Provide the [x, y] coordinate of the cell's center where the given text is located.  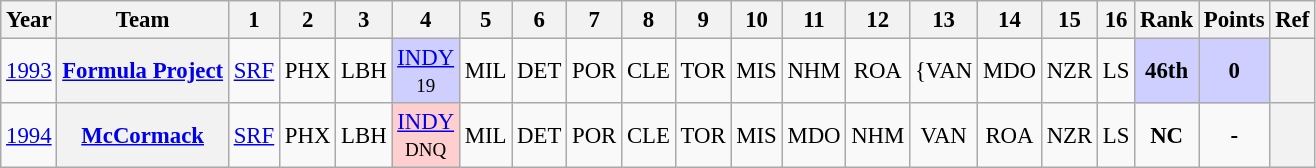
13 [944, 20]
- [1234, 136]
1994 [29, 136]
Rank [1167, 20]
12 [878, 20]
15 [1069, 20]
3 [364, 20]
Ref [1292, 20]
11 [814, 20]
8 [649, 20]
9 [703, 20]
1 [254, 20]
INDY19 [426, 72]
46th [1167, 72]
NC [1167, 136]
Points [1234, 20]
14 [1010, 20]
Year [29, 20]
Team [142, 20]
INDYDNQ [426, 136]
{VAN [944, 72]
2 [308, 20]
VAN [944, 136]
6 [540, 20]
7 [594, 20]
McCormack [142, 136]
4 [426, 20]
5 [485, 20]
1993 [29, 72]
0 [1234, 72]
Formula Project [142, 72]
10 [756, 20]
16 [1116, 20]
